Scan for the cell matching the given text and deliver its [x, y] coordinate at center. 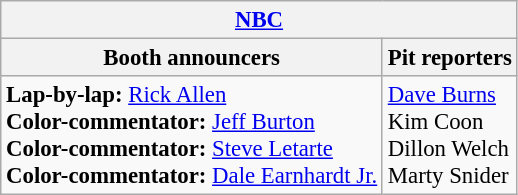
Pit reporters [450, 58]
Lap-by-lap: Rick AllenColor-commentator: Jeff BurtonColor-commentator: Steve LetarteColor-commentator: Dale Earnhardt Jr. [192, 136]
NBC [260, 20]
Booth announcers [192, 58]
Dave BurnsKim CoonDillon WelchMarty Snider [450, 136]
